Determine the [X, Y] coordinate at the center of the cell enclosing the given text.  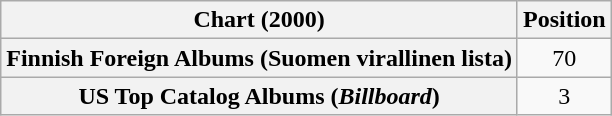
3 [564, 96]
Chart (2000) [260, 20]
Position [564, 20]
US Top Catalog Albums (Billboard) [260, 96]
70 [564, 58]
Finnish Foreign Albums (Suomen virallinen lista) [260, 58]
